From the cell containing the given text, extract its center point as (X, Y) coordinate. 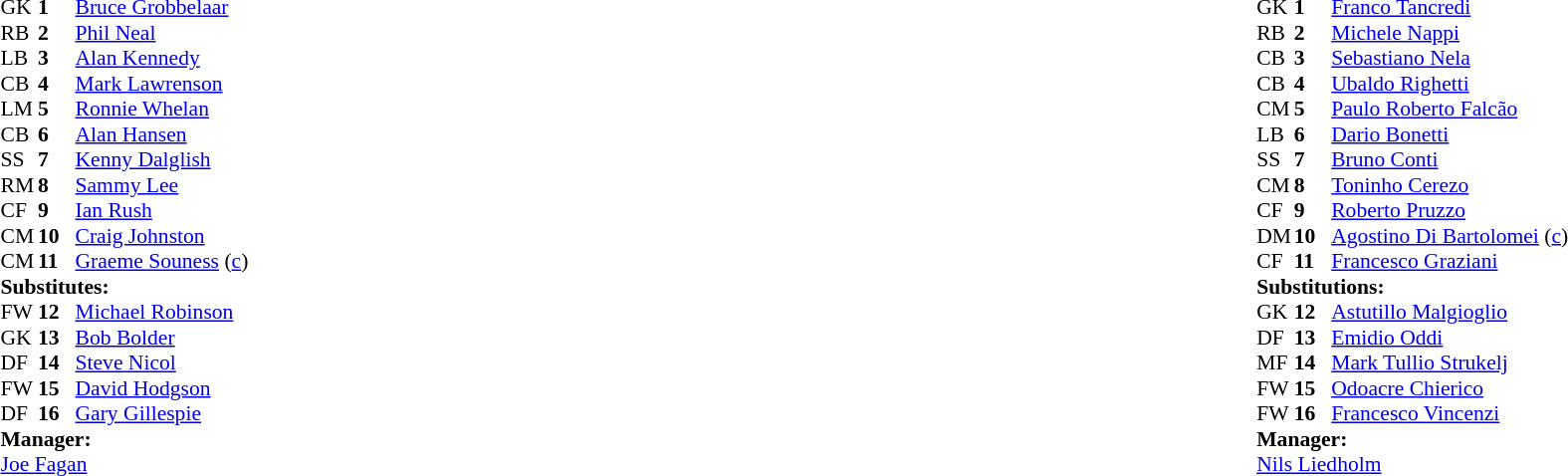
Ubaldo Righetti (1450, 84)
Sammy Lee (162, 185)
Francesco Vincenzi (1450, 413)
Michael Robinson (162, 312)
Alan Kennedy (162, 59)
Substitutes: (123, 287)
Sebastiano Nela (1450, 59)
Paulo Roberto Falcão (1450, 109)
RM (19, 185)
Bruno Conti (1450, 160)
Substitutions: (1412, 287)
LM (19, 109)
DM (1275, 236)
Ronnie Whelan (162, 109)
Agostino Di Bartolomei (c) (1450, 236)
Kenny Dalglish (162, 160)
Mark Tullio Strukelj (1450, 363)
Graeme Souness (c) (162, 262)
Michele Nappi (1450, 33)
Emidio Oddi (1450, 338)
Craig Johnston (162, 236)
Astutillo Malgioglio (1450, 312)
Toninho Cerezo (1450, 185)
MF (1275, 363)
Francesco Graziani (1450, 262)
Roberto Pruzzo (1450, 210)
Phil Neal (162, 33)
Steve Nicol (162, 363)
Gary Gillespie (162, 413)
Odoacre Chierico (1450, 388)
Bob Bolder (162, 338)
Mark Lawrenson (162, 84)
David Hodgson (162, 388)
Dario Bonetti (1450, 134)
Alan Hansen (162, 134)
Ian Rush (162, 210)
